For the text-containing cell, return its midpoint in [X, Y] coordinate format. 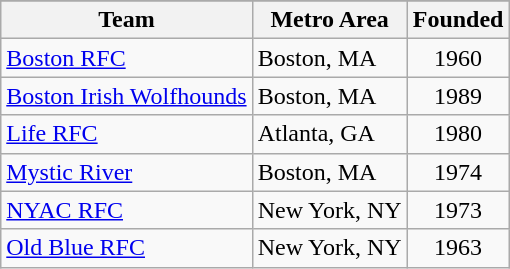
Boston Irish Wolfhounds [126, 96]
Boston RFC [126, 58]
Life RFC [126, 134]
1973 [458, 210]
Founded [458, 20]
1989 [458, 96]
NYAC RFC [126, 210]
Old Blue RFC [126, 248]
Mystic River [126, 172]
Atlanta, GA [330, 134]
1974 [458, 172]
1960 [458, 58]
Team [126, 20]
1980 [458, 134]
1963 [458, 248]
Metro Area [330, 20]
